Pinpoint the cell where the given text exists, returning its [x, y] midpoint coordinate. 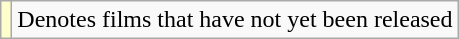
Denotes films that have not yet been released [235, 20]
